Return [X, Y] of the center of cell containing provided text 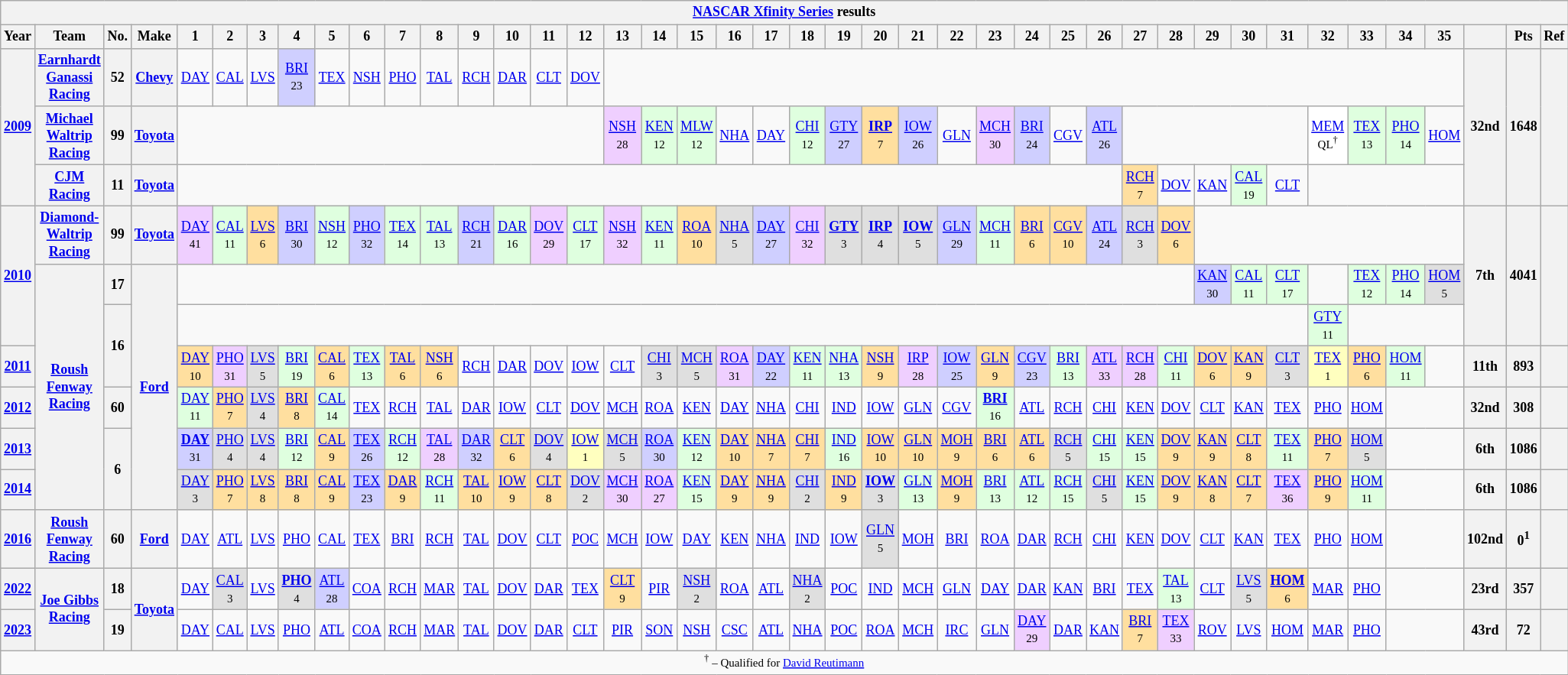
5 [332, 37]
KAN30 [1213, 284]
4 [297, 37]
PHO32 [367, 235]
MLW12 [697, 135]
RCH15 [1068, 490]
KAN8 [1213, 490]
GLN13 [917, 490]
Year [18, 37]
ROA10 [697, 235]
NHA7 [771, 449]
LVS8 [263, 490]
2013 [18, 449]
DAY9 [735, 490]
7th [1485, 276]
NHA5 [735, 235]
GLN9 [995, 367]
DOV29 [549, 235]
NSH32 [622, 235]
RCH3 [1140, 235]
GTY11 [1328, 326]
RCH12 [402, 449]
308 [1523, 407]
24 [1032, 37]
14 [659, 37]
Team [69, 37]
2023 [18, 630]
TAL28 [440, 449]
2014 [18, 490]
DOV2 [586, 490]
DAR16 [512, 235]
† – Qualified for David Reutimann [784, 663]
20 [881, 37]
2016 [18, 539]
2009 [18, 127]
PHO6 [1367, 367]
IOW9 [512, 490]
BRI7 [1140, 630]
DAR32 [477, 449]
NHA9 [771, 490]
DAY29 [1032, 630]
IND16 [844, 449]
26 [1105, 37]
ATL24 [1105, 235]
Chevy [154, 77]
Pts [1523, 37]
TEX14 [402, 235]
GLN10 [917, 449]
GTY27 [844, 135]
CAL3 [229, 589]
IRP4 [881, 235]
01 [1523, 539]
ROV [1213, 630]
893 [1523, 367]
DAY27 [771, 235]
BRI30 [297, 235]
RCH5 [1068, 449]
2012 [18, 407]
21 [917, 37]
IOW3 [881, 490]
11th [1485, 367]
ROA30 [659, 449]
28 [1176, 37]
4041 [1523, 276]
CLT3 [1287, 367]
CGV23 [1032, 367]
GLN29 [957, 235]
DAY22 [771, 367]
CJM Racing [69, 185]
NSH12 [332, 235]
NSH9 [881, 367]
DAY31 [195, 449]
2011 [18, 367]
Ref [1554, 37]
CHI15 [1105, 449]
IRP28 [917, 367]
ATL6 [1032, 449]
NHA2 [807, 589]
Diamond-Waltrip Racing [69, 235]
ATL12 [1032, 490]
TEX36 [1287, 490]
DAR9 [402, 490]
Joe Gibbs Racing [69, 608]
ROA27 [659, 490]
TAL6 [402, 367]
TAL10 [477, 490]
CLT6 [512, 449]
TEX26 [367, 449]
DAY41 [195, 235]
2022 [18, 589]
RCH11 [440, 490]
TEX33 [1176, 630]
PHO9 [1328, 490]
Michael Waltrip Racing [69, 135]
MEMQL† [1328, 135]
ATL28 [332, 589]
GTY3 [844, 235]
10 [512, 37]
CAL14 [332, 407]
SON [659, 630]
72 [1523, 630]
29 [1213, 37]
25 [1068, 37]
32 [1328, 37]
23 [995, 37]
7 [402, 37]
CHI2 [807, 490]
34 [1405, 37]
NHA13 [844, 367]
BRI12 [297, 449]
IOW5 [917, 235]
CHI32 [807, 235]
9 [477, 37]
TEX12 [1367, 284]
CSC [735, 630]
52 [118, 77]
TEX23 [367, 490]
BRI24 [1032, 135]
15 [697, 37]
PHO31 [229, 367]
3 [263, 37]
NASCAR Xfinity Series results [784, 12]
RCH28 [1140, 367]
NSH28 [622, 135]
31 [1287, 37]
DOV4 [549, 449]
CHI3 [659, 367]
13 [622, 37]
MCH11 [995, 235]
MOH [917, 539]
33 [1367, 37]
IOW10 [881, 449]
1648 [1523, 127]
2 [229, 37]
ATL33 [1105, 367]
102nd [1485, 539]
1 [195, 37]
IOW26 [917, 135]
ROA31 [735, 367]
27 [1140, 37]
BRI23 [297, 77]
NSH6 [440, 367]
CLT7 [1249, 490]
IOW1 [586, 449]
TEX1 [1328, 367]
CLT9 [622, 589]
12 [586, 37]
IOW25 [957, 367]
2010 [18, 276]
CHI11 [1176, 367]
357 [1523, 589]
BRI16 [995, 407]
35 [1445, 37]
8 [440, 37]
Make [154, 37]
CHI7 [807, 449]
DAY11 [195, 407]
NSH2 [697, 589]
ATL26 [1105, 135]
IRP7 [881, 135]
23rd [1485, 589]
BRI19 [297, 367]
HOM6 [1287, 589]
CAL19 [1249, 185]
DAY3 [195, 490]
CHI12 [807, 135]
CHI5 [1105, 490]
RCH7 [1140, 185]
TEX11 [1287, 449]
CGV10 [1068, 235]
CAL6 [332, 367]
RCH21 [477, 235]
LVS6 [263, 235]
IRC [957, 630]
Earnhardt Ganassi Racing [69, 77]
GLN5 [881, 539]
22 [957, 37]
43rd [1485, 630]
No. [118, 37]
IND9 [844, 490]
30 [1249, 37]
